Scan for the cell matching the given text and deliver its (X, Y) coordinate at center. 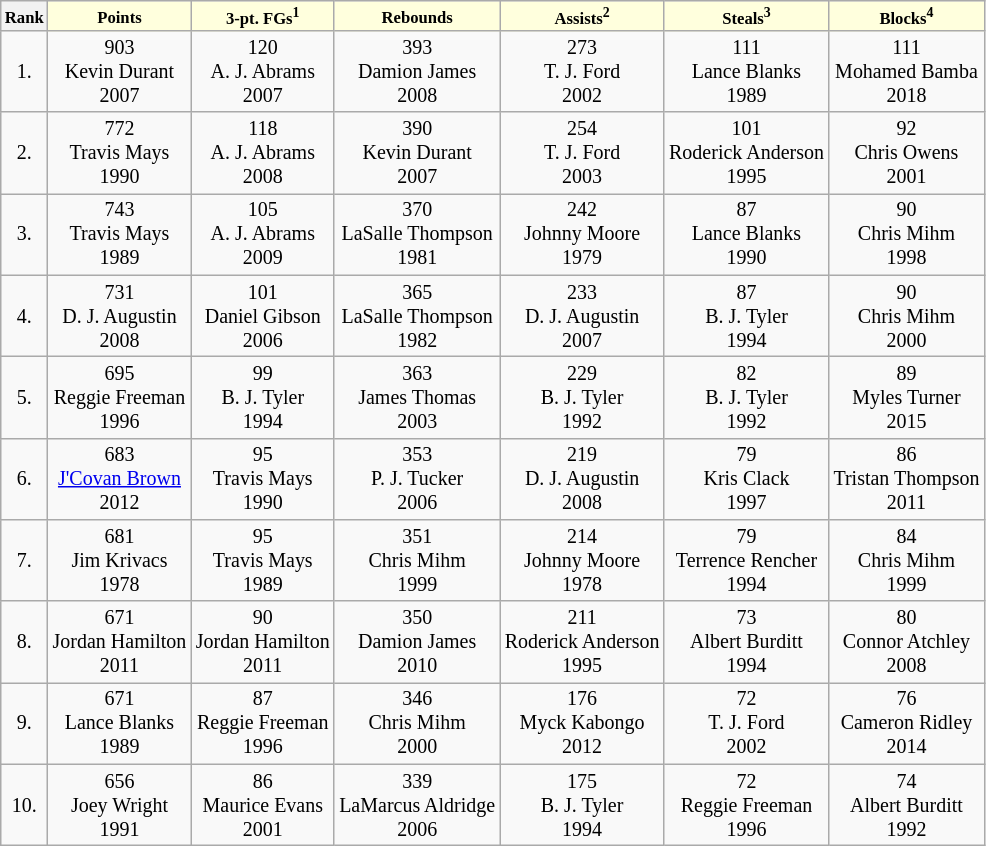
74Albert Burditt1992 (907, 806)
99B. J. Tyler1994 (262, 398)
214Johnny Moore1978 (582, 560)
211Roderick Anderson1995 (582, 642)
82B. J. Tyler1992 (746, 398)
95Travis Mays1990 (262, 480)
72Reggie Freeman1996 (746, 806)
Steals3 (746, 16)
105A. J. Abrams2009 (262, 234)
73Albert Burditt1994 (746, 642)
76Cameron Ridley2014 (907, 724)
5. (24, 398)
9. (24, 724)
111Mohamed Bamba2018 (907, 72)
101Daniel Gibson2006 (262, 316)
7. (24, 560)
92Chris Owens2001 (907, 154)
681Jim Krivacs1978 (120, 560)
3. (24, 234)
90Jordan Hamilton2011 (262, 642)
Assists2 (582, 16)
390Kevin Durant2007 (416, 154)
233D. J. Augustin2007 (582, 316)
656Joey Wright1991 (120, 806)
273T. J. Ford2002 (582, 72)
350Damion James2010 (416, 642)
87Reggie Freeman1996 (262, 724)
393Damion James2008 (416, 72)
743Travis Mays1989 (120, 234)
87B. J. Tyler1994 (746, 316)
72T. J. Ford2002 (746, 724)
772Travis Mays1990 (120, 154)
80Connor Atchley2008 (907, 642)
86Tristan Thompson2011 (907, 480)
176Myck Kabongo2012 (582, 724)
671Lance Blanks1989 (120, 724)
118A. J. Abrams2008 (262, 154)
242Johnny Moore1979 (582, 234)
353P. J. Tucker2006 (416, 480)
Rebounds (416, 16)
731D. J. Augustin2008 (120, 316)
79Terrence Rencher1994 (746, 560)
111Lance Blanks1989 (746, 72)
84Chris Mihm1999 (907, 560)
2. (24, 154)
10. (24, 806)
90Chris Mihm1998 (907, 234)
1. (24, 72)
346Chris Mihm2000 (416, 724)
695Reggie Freeman1996 (120, 398)
671Jordan Hamilton2011 (120, 642)
903Kevin Durant2007 (120, 72)
8. (24, 642)
89Myles Turner2015 (907, 398)
363James Thomas2003 (416, 398)
219D. J. Augustin2008 (582, 480)
3-pt. FGs1 (262, 16)
120A. J. Abrams2007 (262, 72)
95Travis Mays1989 (262, 560)
86Maurice Evans2001 (262, 806)
229B. J. Tyler1992 (582, 398)
254T. J. Ford2003 (582, 154)
101Roderick Anderson1995 (746, 154)
351Chris Mihm1999 (416, 560)
87Lance Blanks1990 (746, 234)
79Kris Clack1997 (746, 480)
4. (24, 316)
175B. J. Tyler1994 (582, 806)
6. (24, 480)
Blocks4 (907, 16)
339LaMarcus Aldridge2006 (416, 806)
90Chris Mihm2000 (907, 316)
370LaSalle Thompson1981 (416, 234)
683J'Covan Brown2012 (120, 480)
Rank (24, 16)
365LaSalle Thompson1982 (416, 316)
Points (120, 16)
